Identify which cell holds the provided text, then report its (x, y) central coordinate. 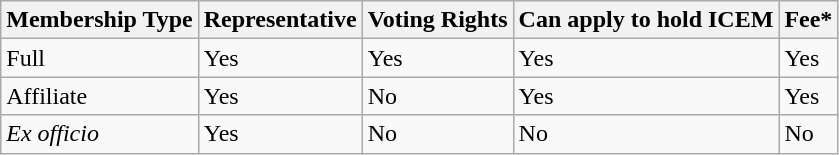
Fee* (808, 20)
Can apply to hold ICEM (646, 20)
Voting Rights (438, 20)
Affiliate (100, 96)
Ex officio (100, 134)
Full (100, 58)
Representative (280, 20)
Membership Type (100, 20)
